Scan for the cell matching the given text and deliver its [x, y] coordinate at center. 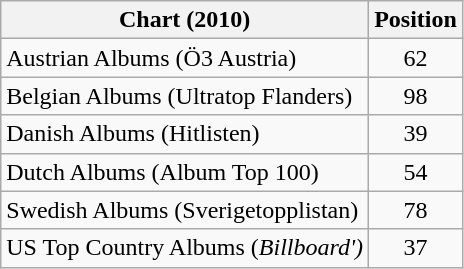
39 [416, 134]
62 [416, 58]
Dutch Albums (Album Top 100) [185, 172]
Position [416, 20]
US Top Country Albums (Billboard') [185, 248]
98 [416, 96]
Belgian Albums (Ultratop Flanders) [185, 96]
54 [416, 172]
Austrian Albums (Ö3 Austria) [185, 58]
Swedish Albums (Sverigetopplistan) [185, 210]
37 [416, 248]
Chart (2010) [185, 20]
78 [416, 210]
Danish Albums (Hitlisten) [185, 134]
